Determine the (x, y) coordinate at the center of the cell enclosing the given text.  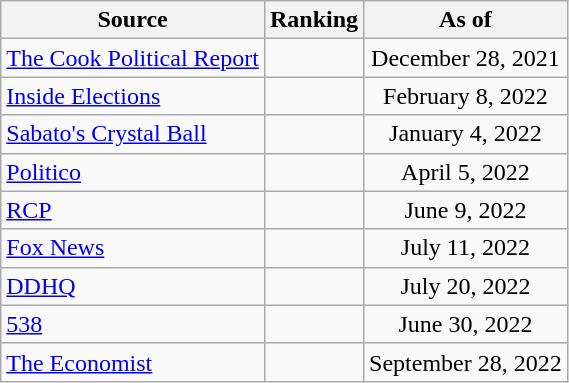
July 20, 2022 (466, 286)
Inside Elections (133, 96)
July 11, 2022 (466, 248)
June 9, 2022 (466, 210)
The Economist (133, 362)
December 28, 2021 (466, 58)
April 5, 2022 (466, 172)
Politico (133, 172)
Ranking (314, 20)
RCP (133, 210)
June 30, 2022 (466, 324)
Source (133, 20)
September 28, 2022 (466, 362)
Fox News (133, 248)
January 4, 2022 (466, 134)
538 (133, 324)
As of (466, 20)
February 8, 2022 (466, 96)
DDHQ (133, 286)
The Cook Political Report (133, 58)
Sabato's Crystal Ball (133, 134)
